Provide the [X, Y] coordinate of the cell's center where the given text is located.  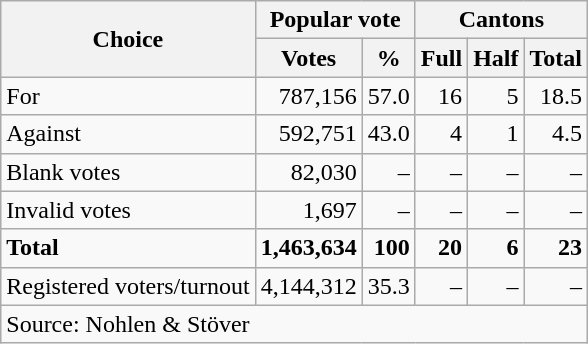
57.0 [388, 96]
5 [496, 96]
23 [556, 248]
82,030 [308, 172]
592,751 [308, 134]
Source: Nohlen & Stöver [294, 324]
Registered voters/turnout [128, 286]
Choice [128, 39]
35.3 [388, 286]
4 [441, 134]
4,144,312 [308, 286]
% [388, 58]
1,463,634 [308, 248]
Against [128, 134]
1 [496, 134]
43.0 [388, 134]
20 [441, 248]
Half [496, 58]
Full [441, 58]
Votes [308, 58]
6 [496, 248]
Cantons [501, 20]
Blank votes [128, 172]
787,156 [308, 96]
16 [441, 96]
For [128, 96]
1,697 [308, 210]
Popular vote [335, 20]
4.5 [556, 134]
100 [388, 248]
18.5 [556, 96]
Invalid votes [128, 210]
